Provide the (x, y) coordinate of the cell's center where the given text is located.  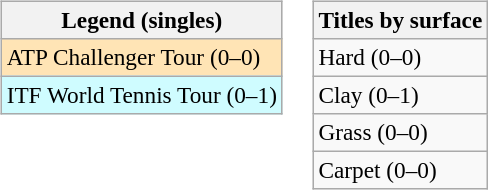
Grass (0–0) (400, 133)
Titles by surface (400, 20)
Carpet (0–0) (400, 171)
Hard (0–0) (400, 57)
ITF World Tennis Tour (0–1) (142, 95)
Legend (singles) (142, 20)
Clay (0–1) (400, 95)
ATP Challenger Tour (0–0) (142, 57)
